For the text-containing cell, return its midpoint in [x, y] coordinate format. 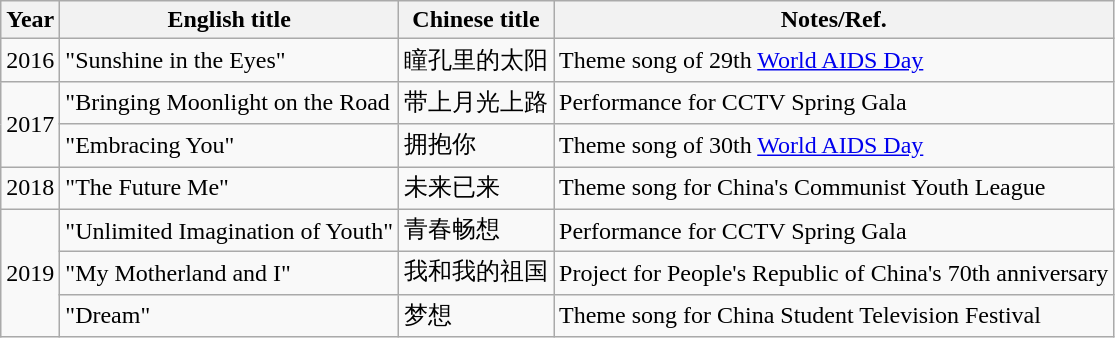
2017 [30, 124]
"My Motherland and I" [230, 274]
2019 [30, 273]
拥抱你 [476, 146]
瞳孔里的太阳 [476, 60]
English title [230, 20]
2016 [30, 60]
带上月光上路 [476, 102]
梦想 [476, 316]
Project for People's Republic of China's 70th anniversary [834, 274]
Chinese title [476, 20]
"Dream" [230, 316]
Theme song of 30th World AIDS Day [834, 146]
未来已来 [476, 188]
Notes/Ref. [834, 20]
Theme song for China's Communist Youth League [834, 188]
"Embracing You" [230, 146]
Theme song for China Student Television Festival [834, 316]
青春畅想 [476, 230]
"The Future Me" [230, 188]
"Unlimited Imagination of Youth" [230, 230]
"Sunshine in the Eyes" [230, 60]
我和我的祖国 [476, 274]
Theme song of 29th World AIDS Day [834, 60]
"Bringing Moonlight on the Road [230, 102]
Year [30, 20]
2018 [30, 188]
